For the text-containing cell, return its midpoint in [X, Y] coordinate format. 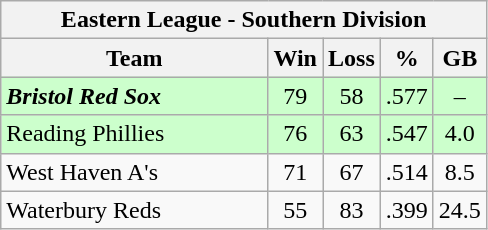
67 [351, 172]
79 [296, 96]
63 [351, 134]
West Haven A's [134, 172]
.399 [406, 210]
Win [296, 58]
.514 [406, 172]
71 [296, 172]
76 [296, 134]
.547 [406, 134]
Team [134, 58]
– [460, 96]
% [406, 58]
Loss [351, 58]
58 [351, 96]
24.5 [460, 210]
4.0 [460, 134]
Reading Phillies [134, 134]
Bristol Red Sox [134, 96]
GB [460, 58]
83 [351, 210]
55 [296, 210]
Waterbury Reds [134, 210]
Eastern League - Southern Division [244, 20]
.577 [406, 96]
8.5 [460, 172]
